Locate the cell with the specified text and output its (x, y) center coordinate. 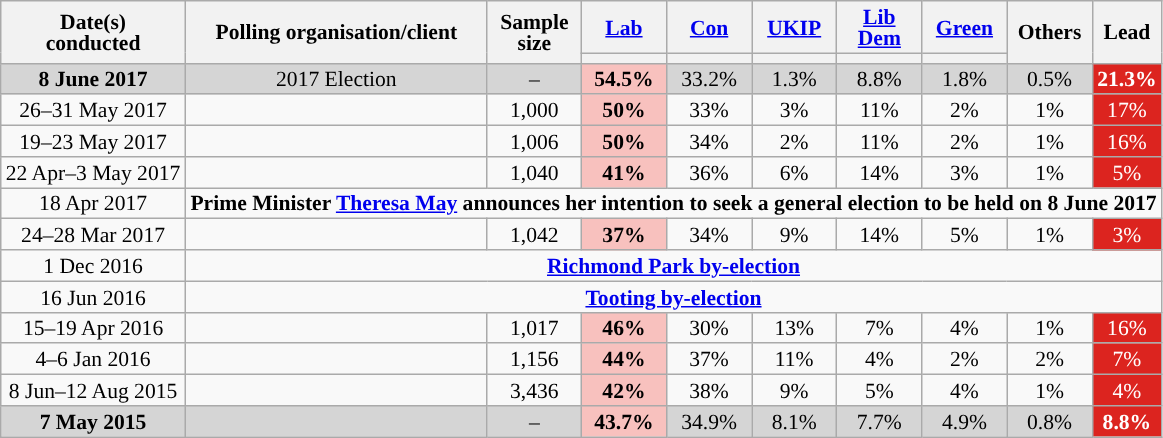
Lead (1126, 32)
24–28 Mar 2017 (94, 234)
Richmond Park by-election (673, 266)
8 June 2017 (94, 78)
19–23 May 2017 (94, 142)
1,006 (534, 142)
1,040 (534, 172)
7.7% (880, 422)
36% (710, 172)
1,017 (534, 328)
1,042 (534, 234)
Samplesize (534, 32)
6% (794, 172)
4.9% (964, 422)
Lib Dem (880, 27)
42% (624, 390)
26–31 May 2017 (94, 110)
1.8% (964, 78)
3,436 (534, 390)
Others (1050, 32)
8 Jun–12 Aug 2015 (94, 390)
43.7% (624, 422)
38% (710, 390)
UKIP (794, 27)
16 Jun 2016 (94, 296)
Green (964, 27)
Polling organisation/client (336, 32)
33.2% (710, 78)
46% (624, 328)
18 Apr 2017 (94, 204)
4–6 Jan 2016 (94, 360)
54.5% (624, 78)
2017 Election (336, 78)
15–19 Apr 2016 (94, 328)
13% (794, 328)
Prime Minister Theresa May announces her intention to seek a general election to be held on 8 June 2017 (673, 204)
1.3% (794, 78)
17% (1126, 110)
34.9% (710, 422)
33% (710, 110)
1,156 (534, 360)
21.3% (1126, 78)
0.8% (1050, 422)
41% (624, 172)
7 May 2015 (94, 422)
Con (710, 27)
Lab (624, 27)
0.5% (1050, 78)
1,000 (534, 110)
Tooting by-election (673, 296)
30% (710, 328)
Date(s)conducted (94, 32)
44% (624, 360)
8.1% (794, 422)
22 Apr–3 May 2017 (94, 172)
1 Dec 2016 (94, 266)
